Extract the [x, y] coordinate from the center of the cell holding the provided text.  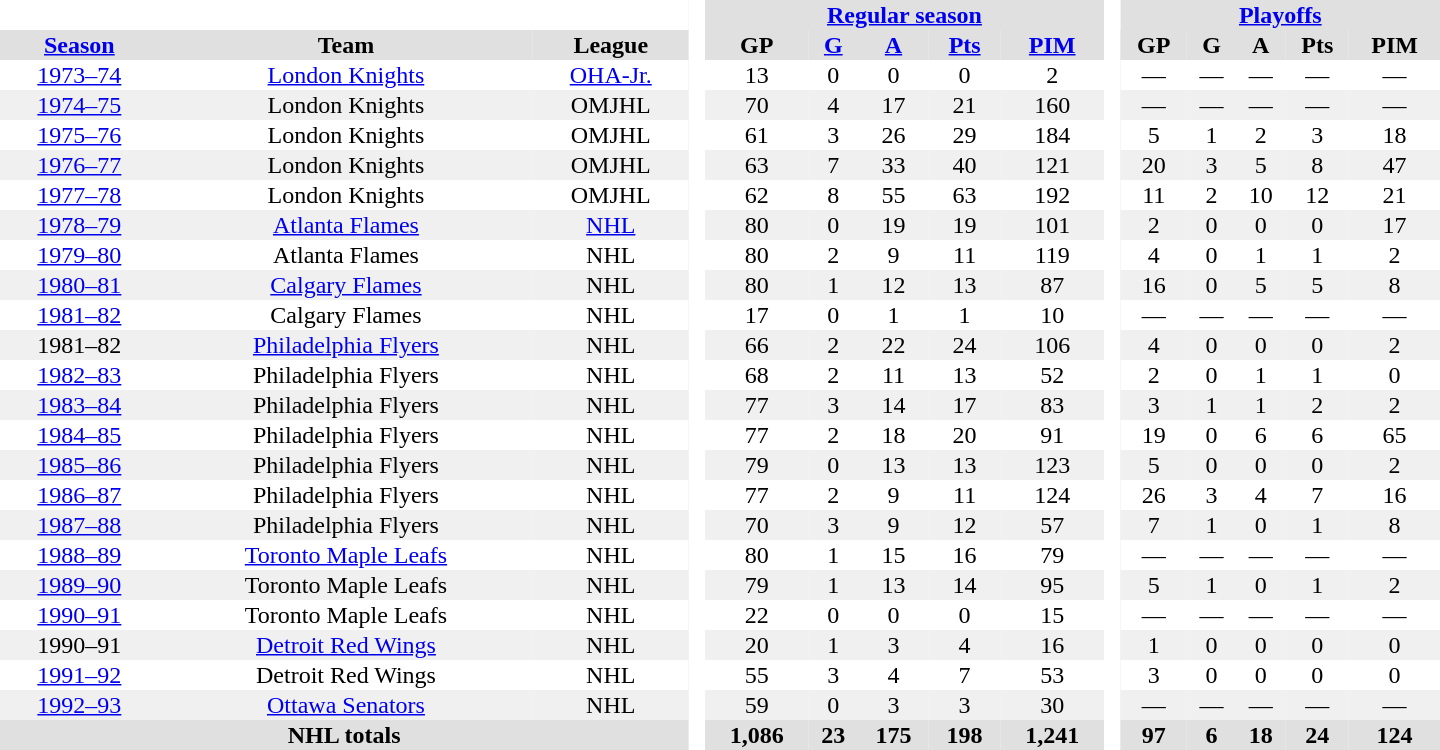
1976–77 [80, 165]
1991–92 [80, 675]
62 [757, 195]
1988–89 [80, 555]
30 [1052, 705]
66 [757, 345]
1977–78 [80, 195]
198 [964, 735]
184 [1052, 135]
1974–75 [80, 105]
40 [964, 165]
83 [1052, 405]
101 [1052, 225]
1985–86 [80, 465]
1987–88 [80, 525]
1979–80 [80, 255]
53 [1052, 675]
1,241 [1052, 735]
95 [1052, 585]
1983–84 [80, 405]
106 [1052, 345]
1,086 [757, 735]
123 [1052, 465]
29 [964, 135]
League [610, 45]
1992–93 [80, 705]
192 [1052, 195]
87 [1052, 285]
1984–85 [80, 435]
57 [1052, 525]
47 [1394, 165]
OHA-Jr. [610, 75]
33 [894, 165]
1989–90 [80, 585]
Playoffs [1280, 15]
1986–87 [80, 495]
61 [757, 135]
Team [346, 45]
1978–79 [80, 225]
23 [834, 735]
Regular season [904, 15]
Ottawa Senators [346, 705]
97 [1154, 735]
1980–81 [80, 285]
121 [1052, 165]
1975–76 [80, 135]
65 [1394, 435]
91 [1052, 435]
68 [757, 375]
160 [1052, 105]
52 [1052, 375]
1973–74 [80, 75]
59 [757, 705]
Season [80, 45]
NHL totals [344, 735]
119 [1052, 255]
175 [894, 735]
1982–83 [80, 375]
